Scan for the cell matching the given text and deliver its [x, y] coordinate at center. 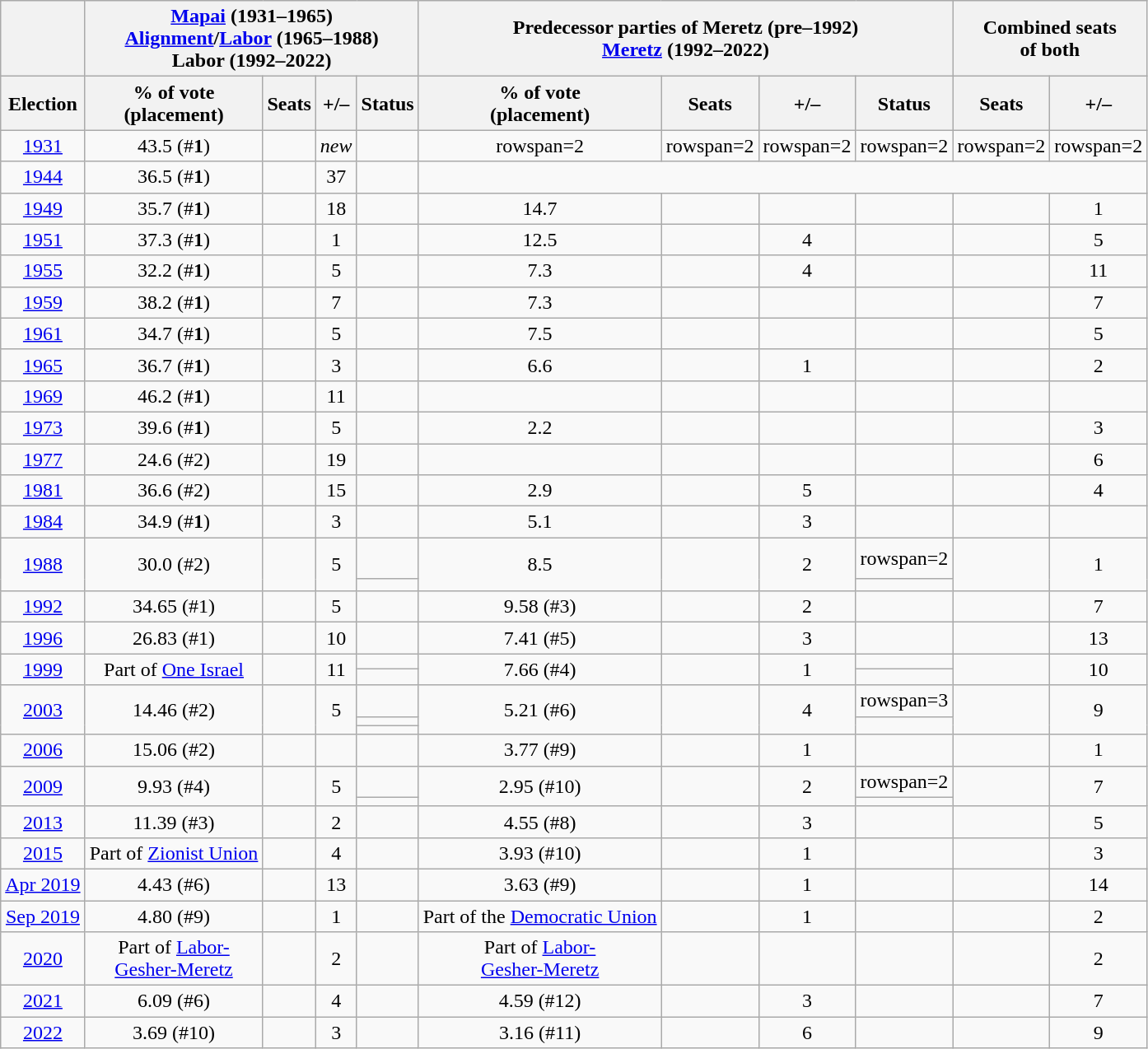
3.69 (#10) [174, 1033]
1984 [43, 522]
14.7 [540, 208]
12.5 [540, 240]
1965 [43, 365]
24.6 (#2) [174, 459]
37 [336, 177]
18 [336, 208]
rowspan=3 [904, 701]
Part of the Democratic Union [540, 916]
2015 [43, 853]
5.1 [540, 522]
3.63 (#9) [540, 884]
4.55 (#8) [540, 822]
2013 [43, 822]
8.5 [540, 565]
2022 [43, 1033]
Sep 2019 [43, 916]
7.41 (#5) [540, 638]
1951 [43, 240]
1981 [43, 491]
14 [1099, 884]
1988 [43, 565]
37.3 (#1) [174, 240]
4.80 (#9) [174, 916]
2006 [43, 750]
2021 [43, 1001]
1969 [43, 396]
34.9 (#1) [174, 522]
1977 [43, 459]
Election [43, 104]
1931 [43, 146]
14.46 (#2) [174, 710]
4.43 (#6) [174, 884]
46.2 (#1) [174, 396]
1944 [43, 177]
2.95 (#10) [540, 786]
2009 [43, 786]
4.59 (#12) [540, 1001]
7.5 [540, 333]
2.2 [540, 427]
3.77 (#9) [540, 750]
7.66 (#4) [540, 669]
26.83 (#1) [174, 638]
2020 [43, 958]
1992 [43, 607]
2.9 [540, 491]
new [336, 146]
Mapai (1931–1965)Alignment/Labor (1965–1988)Labor (1992–2022) [252, 39]
3.93 (#10) [540, 853]
1999 [43, 669]
1949 [43, 208]
19 [336, 459]
36.6 (#2) [174, 491]
43.5 (#1) [174, 146]
1959 [43, 302]
9.93 (#4) [174, 786]
36.7 (#1) [174, 365]
39.6 (#1) [174, 427]
2003 [43, 710]
15 [336, 491]
1973 [43, 427]
38.2 (#1) [174, 302]
Predecessor parties of Meretz (pre–1992)Meretz (1992–2022) [685, 39]
15.06 (#2) [174, 750]
6.09 (#6) [174, 1001]
9.58 (#3) [540, 607]
1996 [43, 638]
34.7 (#1) [174, 333]
1961 [43, 333]
5.21 (#6) [540, 710]
Part of One Israel [174, 669]
32.2 (#1) [174, 271]
Part of Zionist Union [174, 853]
34.65 (#1) [174, 607]
1955 [43, 271]
35.7 (#1) [174, 208]
Apr 2019 [43, 884]
Combined seatsof both [1050, 39]
30.0 (#2) [174, 565]
6.6 [540, 365]
3.16 (#11) [540, 1033]
36.5 (#1) [174, 177]
11.39 (#3) [174, 822]
